Find where the given text appears and provide that cell's center as (x, y) coordinate. 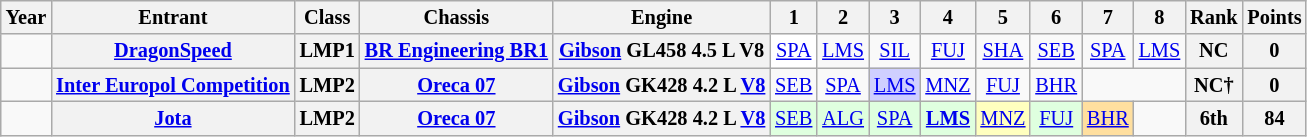
4 (948, 17)
SHA (1002, 51)
5 (1002, 17)
7 (1108, 17)
84 (1274, 118)
Inter Europol Competition (172, 85)
SIL (895, 51)
6 (1056, 17)
Class (328, 17)
LMP1 (328, 51)
1 (794, 17)
ALG (843, 118)
3 (895, 17)
Rank (1214, 17)
2 (843, 17)
Gibson GL458 4.5 L V8 (662, 51)
NC† (1214, 85)
Engine (662, 17)
Jota (172, 118)
Points (1274, 17)
6th (1214, 118)
NC (1214, 51)
DragonSpeed (172, 51)
8 (1160, 17)
Year (26, 17)
BR Engineering BR1 (456, 51)
Chassis (456, 17)
Entrant (172, 17)
